Output the (x, y) coordinate of the center of the cell containing the given text.  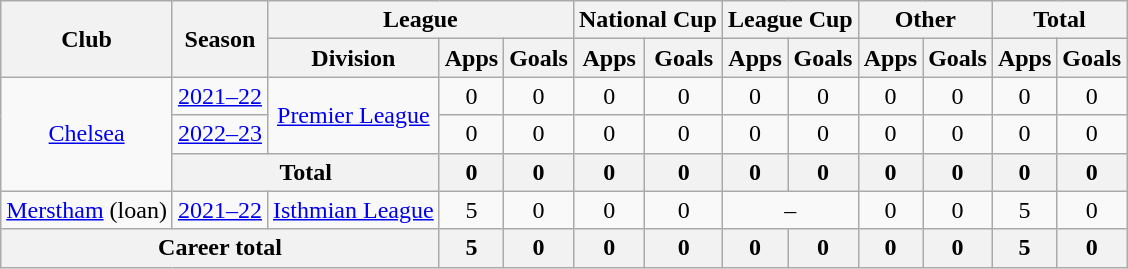
League (420, 20)
League Cup (790, 20)
Other (925, 20)
– (790, 210)
Club (87, 39)
Division (353, 58)
National Cup (648, 20)
Merstham (loan) (87, 210)
Premier League (353, 115)
Isthmian League (353, 210)
Chelsea (87, 134)
2022–23 (220, 134)
Career total (220, 248)
Season (220, 39)
